Pinpoint the cell where the given text exists, returning its (x, y) midpoint coordinate. 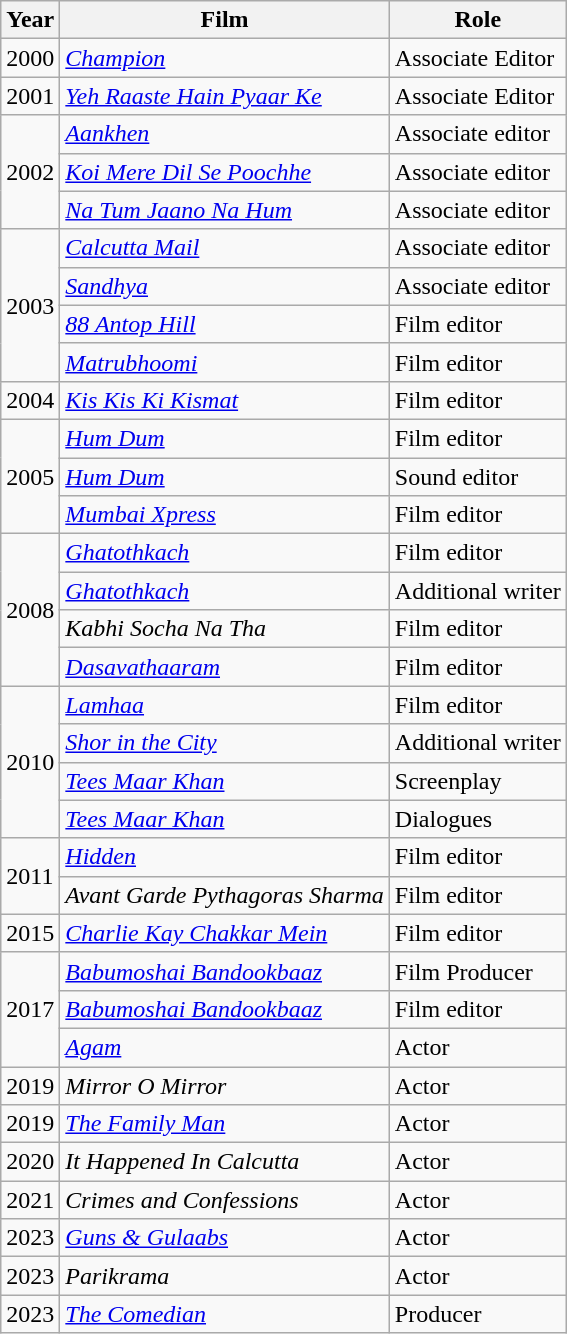
Hidden (224, 857)
Role (478, 20)
Shor in the City (224, 743)
2017 (30, 1009)
2000 (30, 58)
Sound editor (478, 477)
2005 (30, 476)
Calcutta Mail (224, 248)
Year (30, 20)
Na Tum Jaano Na Hum (224, 210)
Kabhi Socha Na Tha (224, 629)
Lamhaa (224, 705)
Champion (224, 58)
Sandhya (224, 286)
Aankhen (224, 134)
Mumbai Xpress (224, 515)
Charlie Kay Chakkar Mein (224, 933)
2004 (30, 400)
2003 (30, 305)
Yeh Raaste Hain Pyaar Ke (224, 96)
2015 (30, 933)
Film Producer (478, 971)
2021 (30, 1200)
Dasavathaaram (224, 667)
88 Antop Hill (224, 324)
Guns & Gulaabs (224, 1238)
Dialogues (478, 819)
Matrubhoomi (224, 362)
2011 (30, 876)
Kis Kis Ki Kismat (224, 400)
Producer (478, 1314)
It Happened In Calcutta (224, 1162)
Mirror O Mirror (224, 1085)
The Family Man (224, 1124)
Film (224, 20)
Koi Mere Dil Se Poochhe (224, 172)
Crimes and Confessions (224, 1200)
The Comedian (224, 1314)
2002 (30, 172)
Parikrama (224, 1276)
Agam (224, 1047)
2020 (30, 1162)
2008 (30, 610)
Avant Garde Pythagoras Sharma (224, 895)
2001 (30, 96)
2010 (30, 762)
Screenplay (478, 781)
